Identify which cell holds the provided text, then report its [x, y] central coordinate. 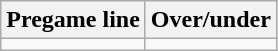
Over/under [210, 20]
Pregame line [74, 20]
